Return (X, Y) of the center of cell containing provided text 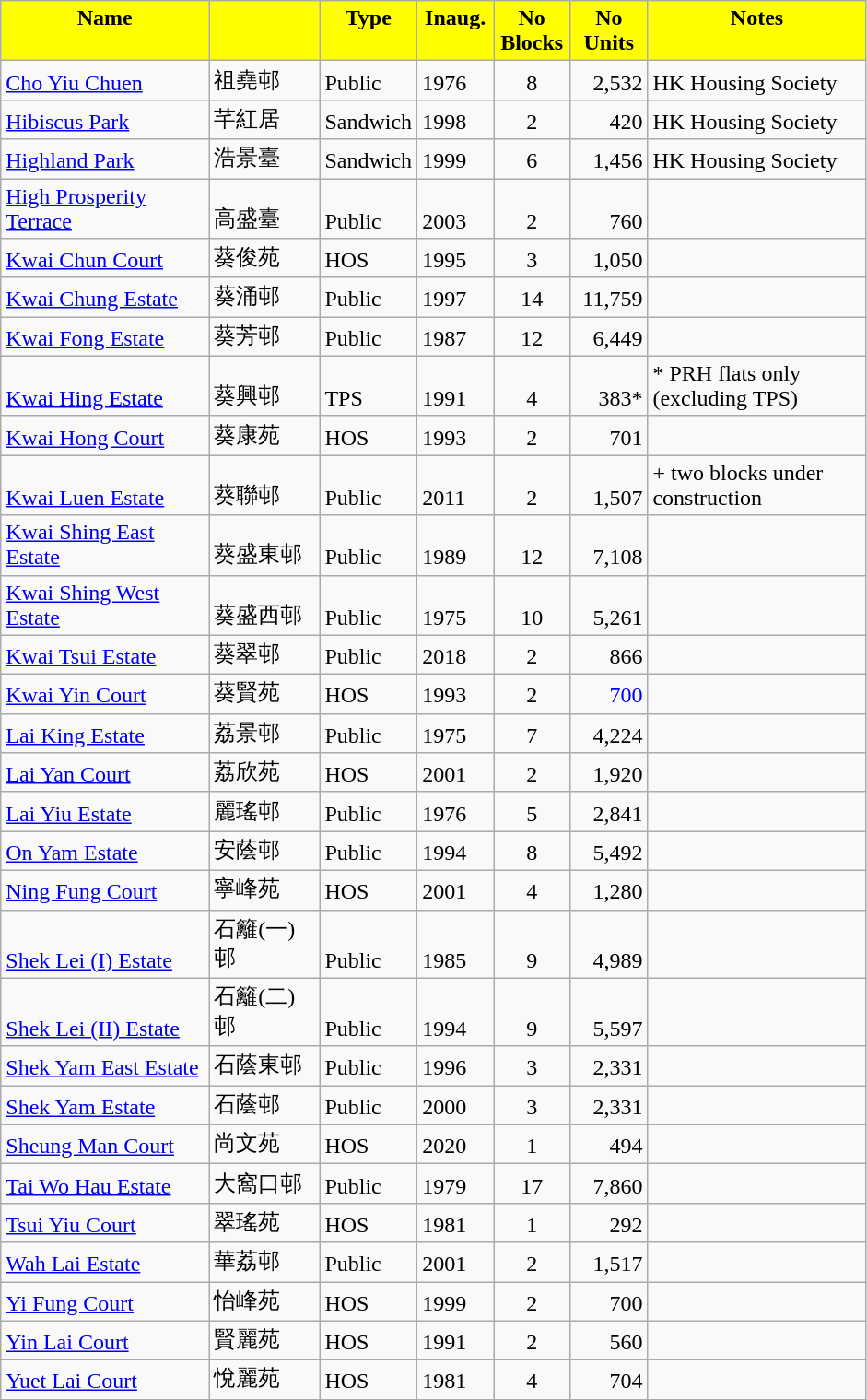
翠瑤苑 (264, 1222)
Hibiscus Park (105, 120)
石籬(一)邨 (264, 944)
560 (609, 1340)
1985 (455, 944)
葵興邨 (264, 385)
Ning Fung Court (105, 890)
Kwai Tsui Estate (105, 654)
葵盛西邨 (264, 605)
4,989 (609, 944)
高盛臺 (264, 208)
Shek Lei (II) Estate (105, 1012)
2018 (455, 654)
Kwai Shing West Estate (105, 605)
Yi Fung Court (105, 1301)
On Yam Estate (105, 852)
760 (609, 208)
Kwai Yin Court (105, 695)
7,860 (609, 1183)
芊紅居 (264, 120)
2000 (455, 1106)
Lai King Estate (105, 734)
Kwai Hing Estate (105, 385)
292 (609, 1222)
494 (609, 1145)
5,492 (609, 852)
6 (533, 159)
7,108 (609, 546)
葵芳邨 (264, 337)
祖堯邨 (264, 81)
浩景臺 (264, 159)
1995 (455, 258)
1,456 (609, 159)
荔景邨 (264, 734)
704 (609, 1381)
石籬(二)邨 (264, 1012)
Kwai Fong Estate (105, 337)
葵賢苑 (264, 695)
Kwai Chung Estate (105, 297)
寧峰苑 (264, 890)
Cho Yiu Chuen (105, 81)
Kwai Chun Court (105, 258)
1987 (455, 337)
+ two blocks under construction (757, 485)
1,507 (609, 485)
No Blocks (533, 31)
Type (369, 31)
17 (533, 1183)
2,841 (609, 811)
悅麗苑 (264, 1381)
Kwai Luen Estate (105, 485)
2003 (455, 208)
1998 (455, 120)
Sheung Man Court (105, 1145)
Shek Yam East Estate (105, 1065)
大窩口邨 (264, 1183)
5,261 (609, 605)
1997 (455, 297)
Shek Lei (I) Estate (105, 944)
4,224 (609, 734)
葵涌邨 (264, 297)
葵俊苑 (264, 258)
5,597 (609, 1012)
Lai Yiu Estate (105, 811)
No Units (609, 31)
賢麗苑 (264, 1340)
葵康苑 (264, 435)
TPS (369, 385)
14 (533, 297)
High Prosperity Terrace (105, 208)
2,532 (609, 81)
葵翠邨 (264, 654)
葵聯邨 (264, 485)
Tai Wo Hau Estate (105, 1183)
1979 (455, 1183)
Yin Lai Court (105, 1340)
* PRH flats only (excluding TPS) (757, 385)
葵盛東邨 (264, 546)
Notes (757, 31)
Kwai Hong Court (105, 435)
1,050 (609, 258)
Shek Yam Estate (105, 1106)
石蔭邨 (264, 1106)
尚文苑 (264, 1145)
Lai Yan Court (105, 772)
Highland Park (105, 159)
420 (609, 120)
1,920 (609, 772)
2020 (455, 1145)
701 (609, 435)
荔欣苑 (264, 772)
2011 (455, 485)
Wah Lai Estate (105, 1263)
華荔邨 (264, 1263)
Kwai Shing East Estate (105, 546)
Yuet Lai Court (105, 1381)
Tsui Yiu Court (105, 1222)
5 (533, 811)
866 (609, 654)
383* (609, 385)
1989 (455, 546)
1,517 (609, 1263)
11,759 (609, 297)
怡峰苑 (264, 1301)
石蔭東邨 (264, 1065)
6,449 (609, 337)
安蔭邨 (264, 852)
麗瑤邨 (264, 811)
10 (533, 605)
Inaug. (455, 31)
Name (105, 31)
1996 (455, 1065)
7 (533, 734)
1,280 (609, 890)
